Detect which cell encompasses the target text, then output its (X, Y) center coordinate. 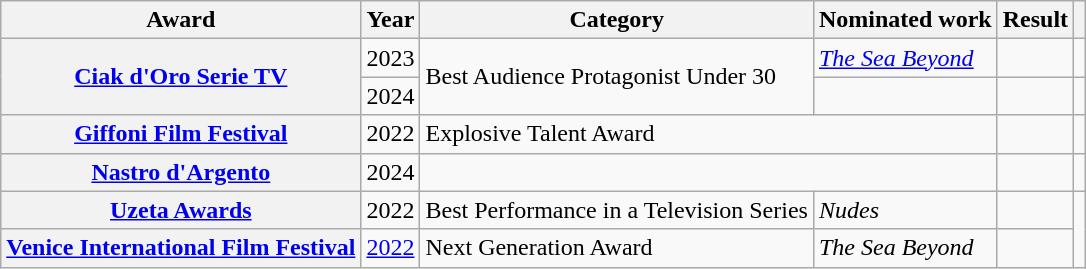
Category (617, 20)
2023 (390, 58)
Ciak d'Oro Serie TV (181, 77)
Best Performance in a Television Series (617, 210)
Year (390, 20)
Next Generation Award (617, 248)
Explosive Talent Award (708, 134)
Nudes (905, 210)
Uzeta Awards (181, 210)
Result (1035, 20)
Award (181, 20)
Best Audience Protagonist Under 30 (617, 77)
Giffoni Film Festival (181, 134)
Venice International Film Festival (181, 248)
Nominated work (905, 20)
Nastro d'Argento (181, 172)
